From the cell containing the given text, extract its center point as [X, Y] coordinate. 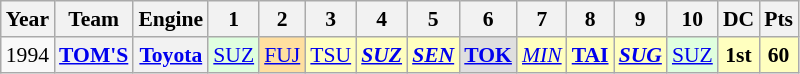
4 [382, 19]
7 [542, 19]
8 [590, 19]
1 [234, 19]
DC [738, 19]
Year [28, 19]
TOM'S [94, 55]
TAI [590, 55]
60 [778, 55]
SUG [640, 55]
TOK [488, 55]
TSU [330, 55]
Team [94, 19]
5 [433, 19]
2 [282, 19]
6 [488, 19]
1994 [28, 55]
1st [738, 55]
Pts [778, 19]
FUJ [282, 55]
MIN [542, 55]
Toyota [170, 55]
9 [640, 19]
3 [330, 19]
Engine [170, 19]
SEN [433, 55]
10 [692, 19]
